Scan for the cell matching the given text and deliver its [X, Y] coordinate at center. 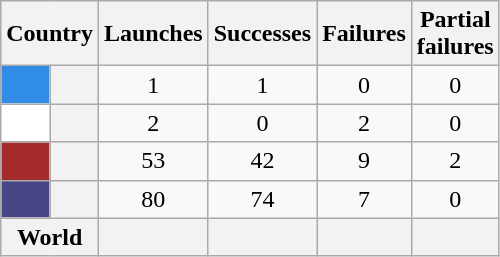
Failures [364, 34]
Successes [262, 34]
42 [262, 161]
9 [364, 161]
Partialfailures [455, 34]
53 [153, 161]
World [50, 237]
Country [50, 34]
Launches [153, 34]
80 [153, 199]
7 [364, 199]
74 [262, 199]
